Locate the cell with the specified text and output its [x, y] center coordinate. 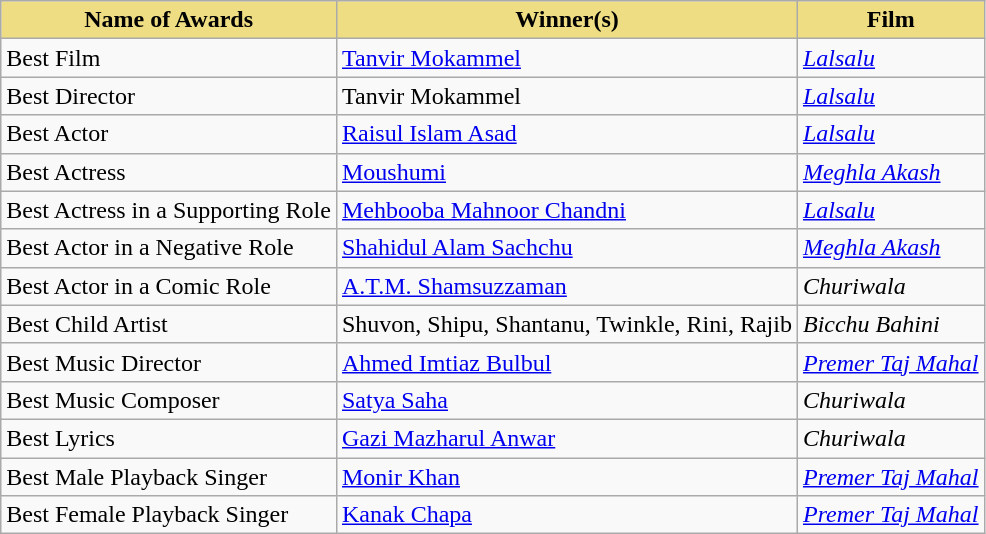
Best Actress [169, 172]
Best Male Playback Singer [169, 477]
Monir Khan [566, 477]
Gazi Mazharul Anwar [566, 438]
Kanak Chapa [566, 515]
Best Director [169, 96]
Shuvon, Shipu, Shantanu, Twinkle, Rini, Rajib [566, 324]
Best Music Director [169, 362]
Raisul Islam Asad [566, 134]
Best Music Composer [169, 400]
Mehbooba Mahnoor Chandni [566, 210]
Moushumi [566, 172]
Satya Saha [566, 400]
Best Lyrics [169, 438]
Best Child Artist [169, 324]
Winner(s) [566, 20]
Bicchu Bahini [890, 324]
Name of Awards [169, 20]
Best Actor in a Comic Role [169, 286]
A.T.M. Shamsuzzaman [566, 286]
Film [890, 20]
Best Film [169, 58]
Best Actress in a Supporting Role [169, 210]
Best Actor [169, 134]
Shahidul Alam Sachchu [566, 248]
Best Actor in a Negative Role [169, 248]
Best Female Playback Singer [169, 515]
Ahmed Imtiaz Bulbul [566, 362]
